Determine the (X, Y) coordinate at the center of the cell enclosing the given text.  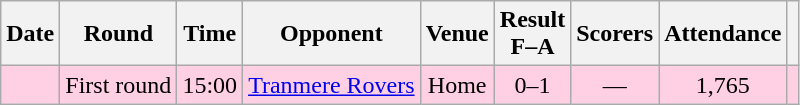
First round (118, 85)
Venue (457, 34)
0–1 (532, 85)
Scorers (615, 34)
Date (30, 34)
Attendance (723, 34)
Tranmere Rovers (332, 85)
— (615, 85)
Time (210, 34)
ResultF–A (532, 34)
1,765 (723, 85)
15:00 (210, 85)
Home (457, 85)
Opponent (332, 34)
Round (118, 34)
